Pinpoint the cell where the given text exists, returning its (x, y) midpoint coordinate. 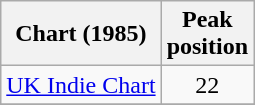
22 (207, 85)
UK Indie Chart (81, 85)
Chart (1985) (81, 34)
Peakposition (207, 34)
